Determine the [x, y] coordinate at the center of the cell enclosing the given text.  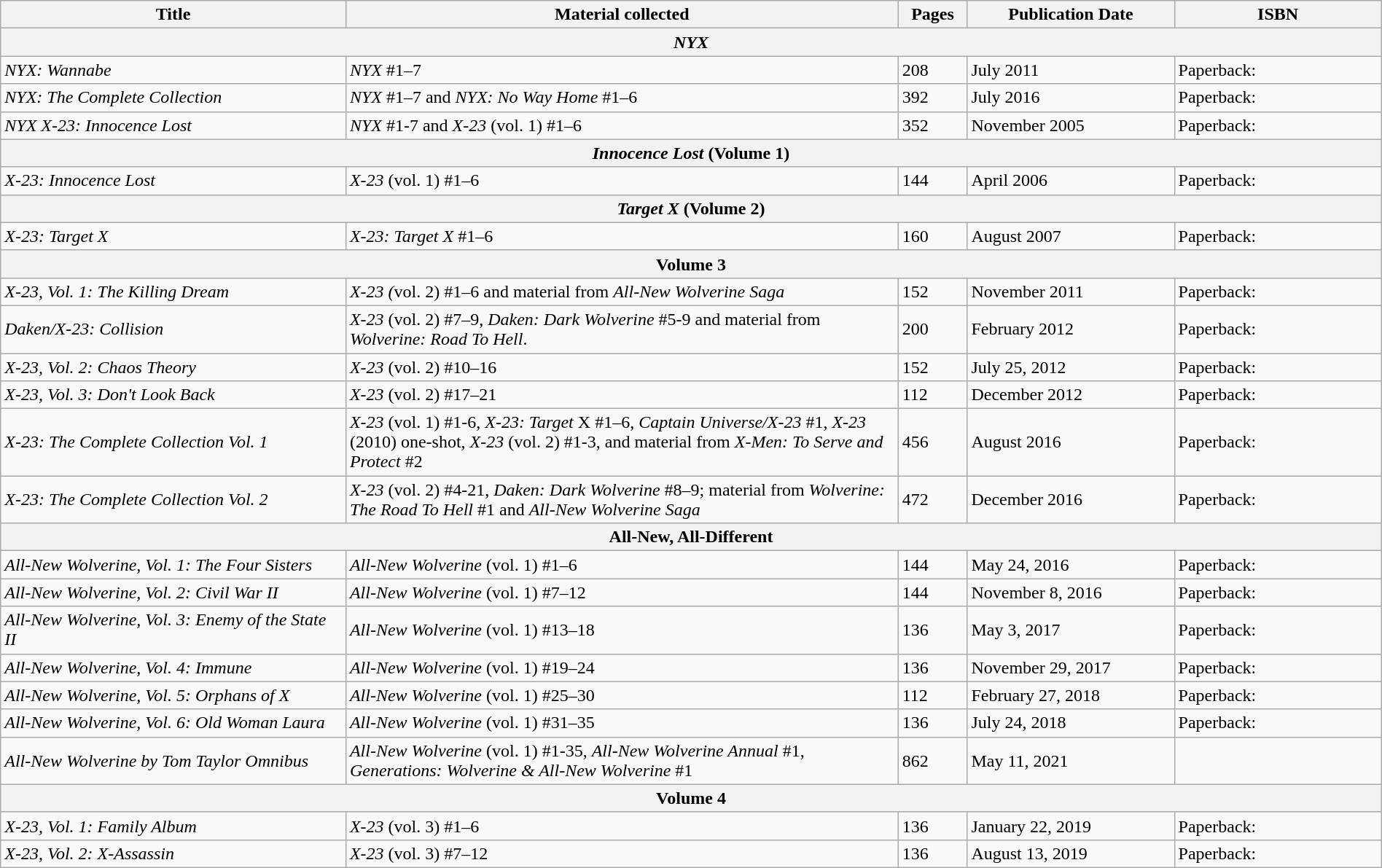
X-23 (vol. 3) #7–12 [622, 853]
February 2012 [1071, 329]
August 2007 [1071, 236]
X-23 (vol. 2) #10–16 [622, 367]
X-23 (vol. 2) #1–6 and material from All-New Wolverine Saga [622, 292]
Title [173, 15]
ISBN [1278, 15]
X-23: Target X #1–6 [622, 236]
All-New Wolverine, Vol. 2: Civil War II [173, 593]
July 2016 [1071, 98]
Pages [933, 15]
Daken/X-23: Collision [173, 329]
All-New Wolverine, Vol. 6: Old Woman Laura [173, 723]
X-23, Vol. 1: The Killing Dream [173, 292]
All-New Wolverine (vol. 1) #19–24 [622, 668]
Target X (Volume 2) [691, 208]
X-23 (vol. 2) #17–21 [622, 395]
NYX #1-7 and X-23 (vol. 1) #1–6 [622, 125]
NYX: The Complete Collection [173, 98]
All-New Wolverine (vol. 1) #1–6 [622, 565]
Volume 3 [691, 264]
X-23, Vol. 2: X-Assassin [173, 853]
November 2005 [1071, 125]
NYX #1–7 and NYX: No Way Home #1–6 [622, 98]
All-New Wolverine (vol. 1) #25–30 [622, 695]
December 2016 [1071, 500]
December 2012 [1071, 395]
August 13, 2019 [1071, 853]
All-New Wolverine, Vol. 4: Immune [173, 668]
All-New Wolverine by Tom Taylor Omnibus [173, 761]
X-23: The Complete Collection Vol. 2 [173, 500]
All-New Wolverine, Vol. 3: Enemy of the State II [173, 630]
Volume 4 [691, 798]
Innocence Lost (Volume 1) [691, 153]
862 [933, 761]
X-23 (vol. 3) #1–6 [622, 826]
May 24, 2016 [1071, 565]
November 8, 2016 [1071, 593]
X-23 (vol. 2) #7–9, Daken: Dark Wolverine #5-9 and material from Wolverine: Road To Hell. [622, 329]
X-23, Vol. 3: Don't Look Back [173, 395]
May 11, 2021 [1071, 761]
X-23: Target X [173, 236]
July 2011 [1071, 70]
X-23, Vol. 2: Chaos Theory [173, 367]
May 3, 2017 [1071, 630]
Publication Date [1071, 15]
X-23: The Complete Collection Vol. 1 [173, 442]
352 [933, 125]
November 2011 [1071, 292]
November 29, 2017 [1071, 668]
January 22, 2019 [1071, 826]
NYX: Wannabe [173, 70]
NYX [691, 42]
All-New Wolverine (vol. 1) #31–35 [622, 723]
April 2006 [1071, 181]
392 [933, 98]
All-New Wolverine (vol. 1) #13–18 [622, 630]
All-New, All-Different [691, 537]
All-New Wolverine (vol. 1) #7–12 [622, 593]
X-23 (vol. 1) #1–6 [622, 181]
All-New Wolverine, Vol. 5: Orphans of X [173, 695]
200 [933, 329]
456 [933, 442]
160 [933, 236]
February 27, 2018 [1071, 695]
208 [933, 70]
Material collected [622, 15]
July 25, 2012 [1071, 367]
July 24, 2018 [1071, 723]
August 2016 [1071, 442]
X-23 (vol. 2) #4-21, Daken: Dark Wolverine #8–9; material from Wolverine: The Road To Hell #1 and All-New Wolverine Saga [622, 500]
X-23: Innocence Lost [173, 181]
NYX X-23: Innocence Lost [173, 125]
NYX #1–7 [622, 70]
All-New Wolverine (vol. 1) #1-35, All-New Wolverine Annual #1, Generations: Wolverine & All-New Wolverine #1 [622, 761]
X-23, Vol. 1: Family Album [173, 826]
All-New Wolverine, Vol. 1: The Four Sisters [173, 565]
472 [933, 500]
